Provide the (X, Y) coordinate of the cell's center where the given text is located.  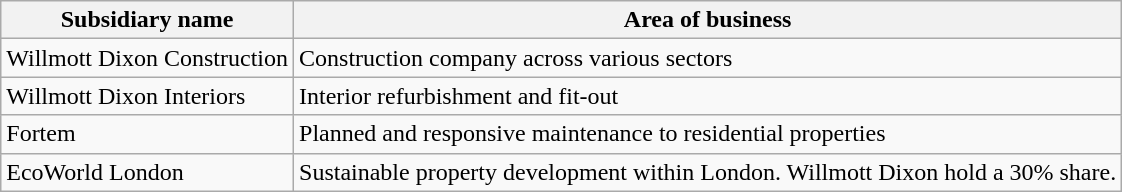
Willmott Dixon Construction (148, 58)
EcoWorld London (148, 172)
Interior refurbishment and fit-out (708, 96)
Subsidiary name (148, 20)
Construction company across various sectors (708, 58)
Planned and responsive maintenance to residential properties (708, 134)
Area of business (708, 20)
Sustainable property development within London. Willmott Dixon hold a 30% share. (708, 172)
Willmott Dixon Interiors (148, 96)
Fortem (148, 134)
